Detect which cell encompasses the target text, then output its [X, Y] center coordinate. 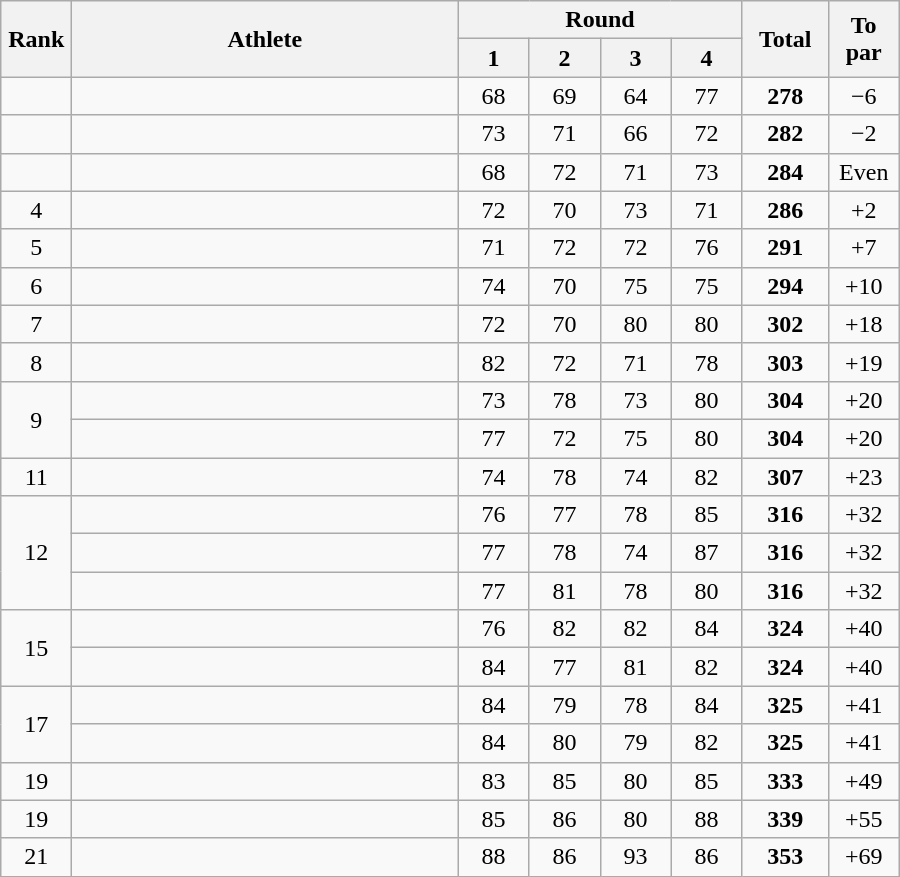
+23 [864, 477]
307 [785, 477]
3 [636, 58]
282 [785, 134]
64 [636, 96]
2 [564, 58]
284 [785, 172]
Athlete [265, 39]
5 [36, 248]
+69 [864, 857]
1 [494, 58]
9 [36, 419]
294 [785, 286]
−6 [864, 96]
11 [36, 477]
12 [36, 553]
353 [785, 857]
+49 [864, 781]
66 [636, 134]
+7 [864, 248]
291 [785, 248]
+10 [864, 286]
+18 [864, 324]
83 [494, 781]
15 [36, 648]
+2 [864, 210]
333 [785, 781]
17 [36, 724]
21 [36, 857]
286 [785, 210]
−2 [864, 134]
+19 [864, 362]
Rank [36, 39]
Round [600, 20]
303 [785, 362]
69 [564, 96]
93 [636, 857]
7 [36, 324]
339 [785, 819]
To par [864, 39]
8 [36, 362]
6 [36, 286]
302 [785, 324]
Total [785, 39]
+55 [864, 819]
278 [785, 96]
Even [864, 172]
87 [706, 553]
